From the cell containing the given text, extract its center point as (x, y) coordinate. 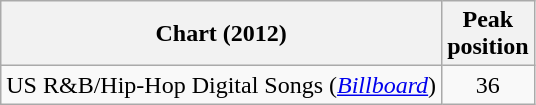
US R&B/Hip-Hop Digital Songs (Billboard) (222, 85)
Peakposition (488, 34)
Chart (2012) (222, 34)
36 (488, 85)
